Output the [x, y] coordinate of the center of the cell containing the given text.  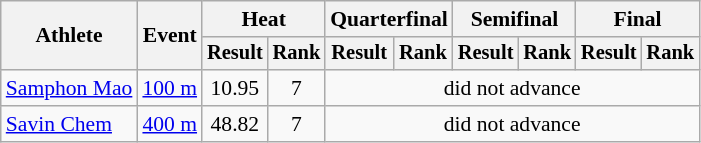
Heat [264, 19]
Savin Chem [70, 124]
Semifinal [514, 19]
Event [170, 36]
Final [638, 19]
48.82 [235, 124]
400 m [170, 124]
Athlete [70, 36]
100 m [170, 88]
10.95 [235, 88]
Quarterfinal [389, 19]
Samphon Mao [70, 88]
